Detect which cell encompasses the target text, then output its (X, Y) center coordinate. 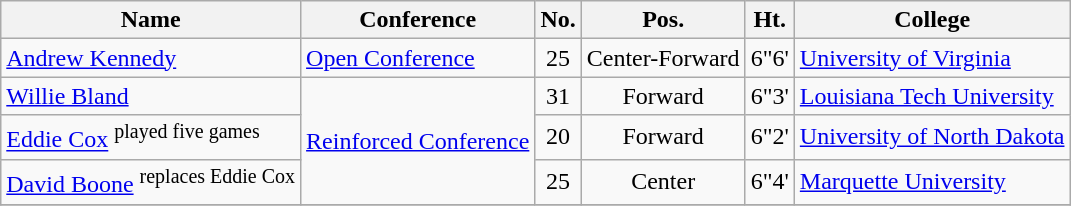
Reinforced Conference (418, 140)
6"6' (770, 58)
Marquette University (932, 182)
Willie Bland (151, 96)
David Boone replaces Eddie Cox (151, 182)
20 (558, 138)
Name (151, 20)
Eddie Cox played five games (151, 138)
6"2' (770, 138)
Ht. (770, 20)
Center (663, 182)
Center-Forward (663, 58)
Conference (418, 20)
6"3' (770, 96)
6"4' (770, 182)
Louisiana Tech University (932, 96)
College (932, 20)
University of North Dakota (932, 138)
No. (558, 20)
Pos. (663, 20)
University of Virginia (932, 58)
Open Conference (418, 58)
31 (558, 96)
Andrew Kennedy (151, 58)
